From the cell containing the given text, extract its center point as [X, Y] coordinate. 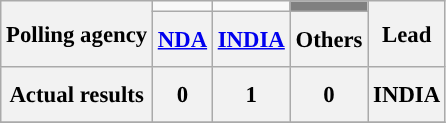
Polling agency [77, 34]
Others [329, 40]
Actual results [77, 95]
1 [251, 95]
Lead [407, 34]
NDA [182, 40]
